From the cell containing the given text, extract its center point as [X, Y] coordinate. 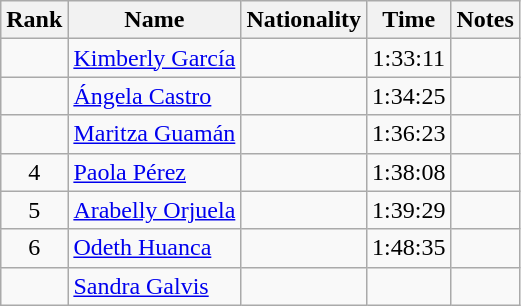
5 [34, 210]
Kimberly García [154, 58]
4 [34, 172]
1:36:23 [409, 134]
Maritza Guamán [154, 134]
Name [154, 20]
Odeth Huanca [154, 248]
1:33:11 [409, 58]
Nationality [304, 20]
Rank [34, 20]
Time [409, 20]
1:39:29 [409, 210]
6 [34, 248]
1:48:35 [409, 248]
Notes [485, 20]
Paola Pérez [154, 172]
Ángela Castro [154, 96]
1:38:08 [409, 172]
Sandra Galvis [154, 286]
1:34:25 [409, 96]
Arabelly Orjuela [154, 210]
